Extract the (X, Y) coordinate from the center of the cell holding the provided text.  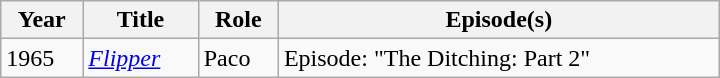
Role (238, 20)
Episode(s) (498, 20)
Flipper (140, 58)
Paco (238, 58)
Title (140, 20)
Year (42, 20)
Episode: "The Ditching: Part 2" (498, 58)
1965 (42, 58)
